Find where the given text appears and provide that cell's center as [X, Y] coordinate. 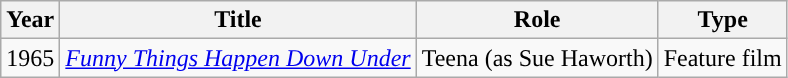
Year [30, 20]
Title [238, 20]
Funny Things Happen Down Under [238, 58]
Teena (as Sue Haworth) [537, 58]
1965 [30, 58]
Type [722, 20]
Feature film [722, 58]
Role [537, 20]
